From the cell containing the given text, extract its center point as [X, Y] coordinate. 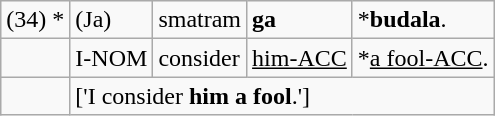
ga [300, 20]
I-NOM [112, 58]
smatram [200, 20]
*a fool-ACC. [423, 58]
consider [200, 58]
(34) * [36, 20]
*budala. [423, 20]
(Ja) [112, 20]
['I consider him a fool.'] [282, 96]
him-ACC [300, 58]
